Pinpoint the cell where the given text exists, returning its (x, y) midpoint coordinate. 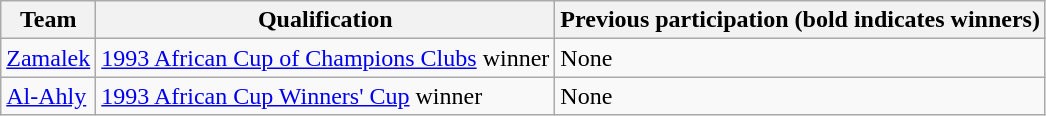
Qualification (326, 20)
Zamalek (48, 58)
Team (48, 20)
1993 African Cup of Champions Clubs winner (326, 58)
Previous participation (bold indicates winners) (800, 20)
1993 African Cup Winners' Cup winner (326, 96)
Al-Ahly (48, 96)
